Provide the (x, y) coordinate of the cell's center where the given text is located.  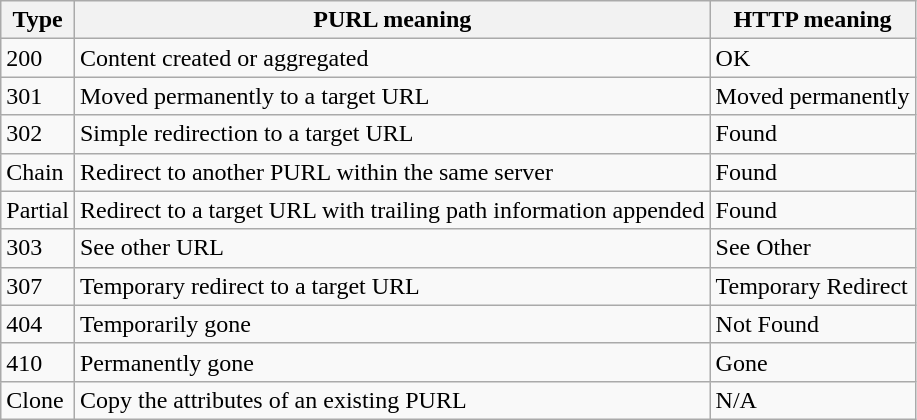
HTTP meaning (812, 20)
Type (38, 20)
200 (38, 58)
See other URL (392, 248)
Simple redirection to a target URL (392, 134)
PURL meaning (392, 20)
Clone (38, 400)
301 (38, 96)
Redirect to a target URL with trailing path information appended (392, 210)
Temporary Redirect (812, 286)
Moved permanently (812, 96)
N/A (812, 400)
Chain (38, 172)
Temporarily gone (392, 324)
Moved permanently to a target URL (392, 96)
Permanently gone (392, 362)
Copy the attributes of an existing PURL (392, 400)
Temporary redirect to a target URL (392, 286)
See Other (812, 248)
OK (812, 58)
404 (38, 324)
Partial (38, 210)
302 (38, 134)
Not Found (812, 324)
410 (38, 362)
Content created or aggregated (392, 58)
Gone (812, 362)
Redirect to another PURL within the same server (392, 172)
303 (38, 248)
307 (38, 286)
